Pinpoint the cell where the given text exists, returning its [X, Y] midpoint coordinate. 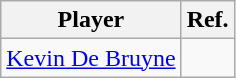
Player [91, 20]
Kevin De Bruyne [91, 58]
Ref. [208, 20]
